Provide the [X, Y] coordinate of the cell's center where the given text is located.  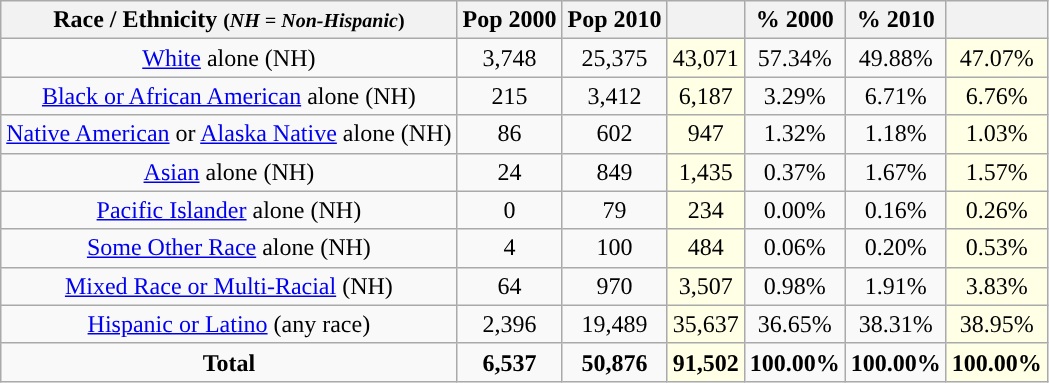
35,637 [706, 324]
1.03% [996, 134]
Hispanic or Latino (any race) [229, 324]
6.76% [996, 96]
215 [510, 96]
0.06% [794, 248]
Pacific Islander alone (NH) [229, 210]
100 [614, 248]
24 [510, 172]
25,375 [614, 58]
38.95% [996, 324]
0.00% [794, 210]
64 [510, 286]
79 [614, 210]
484 [706, 248]
Pop 2010 [614, 20]
91,502 [706, 362]
6,187 [706, 96]
36.65% [794, 324]
3,507 [706, 286]
Black or African American alone (NH) [229, 96]
947 [706, 134]
3,748 [510, 58]
0.26% [996, 210]
Asian alone (NH) [229, 172]
% 2000 [794, 20]
19,489 [614, 324]
602 [614, 134]
0.53% [996, 248]
0.20% [896, 248]
4 [510, 248]
3.83% [996, 286]
0.98% [794, 286]
57.34% [794, 58]
86 [510, 134]
1.18% [896, 134]
Race / Ethnicity (NH = Non-Hispanic) [229, 20]
White alone (NH) [229, 58]
1.91% [896, 286]
% 2010 [896, 20]
2,396 [510, 324]
1,435 [706, 172]
6.71% [896, 96]
43,071 [706, 58]
Mixed Race or Multi-Racial (NH) [229, 286]
Total [229, 362]
0.37% [794, 172]
Pop 2000 [510, 20]
Native American or Alaska Native alone (NH) [229, 134]
Some Other Race alone (NH) [229, 248]
1.67% [896, 172]
49.88% [896, 58]
1.57% [996, 172]
50,876 [614, 362]
0 [510, 210]
6,537 [510, 362]
47.07% [996, 58]
970 [614, 286]
3,412 [614, 96]
38.31% [896, 324]
234 [706, 210]
1.32% [794, 134]
3.29% [794, 96]
849 [614, 172]
0.16% [896, 210]
